Provide the (X, Y) coordinate of the cell's center where the given text is located.  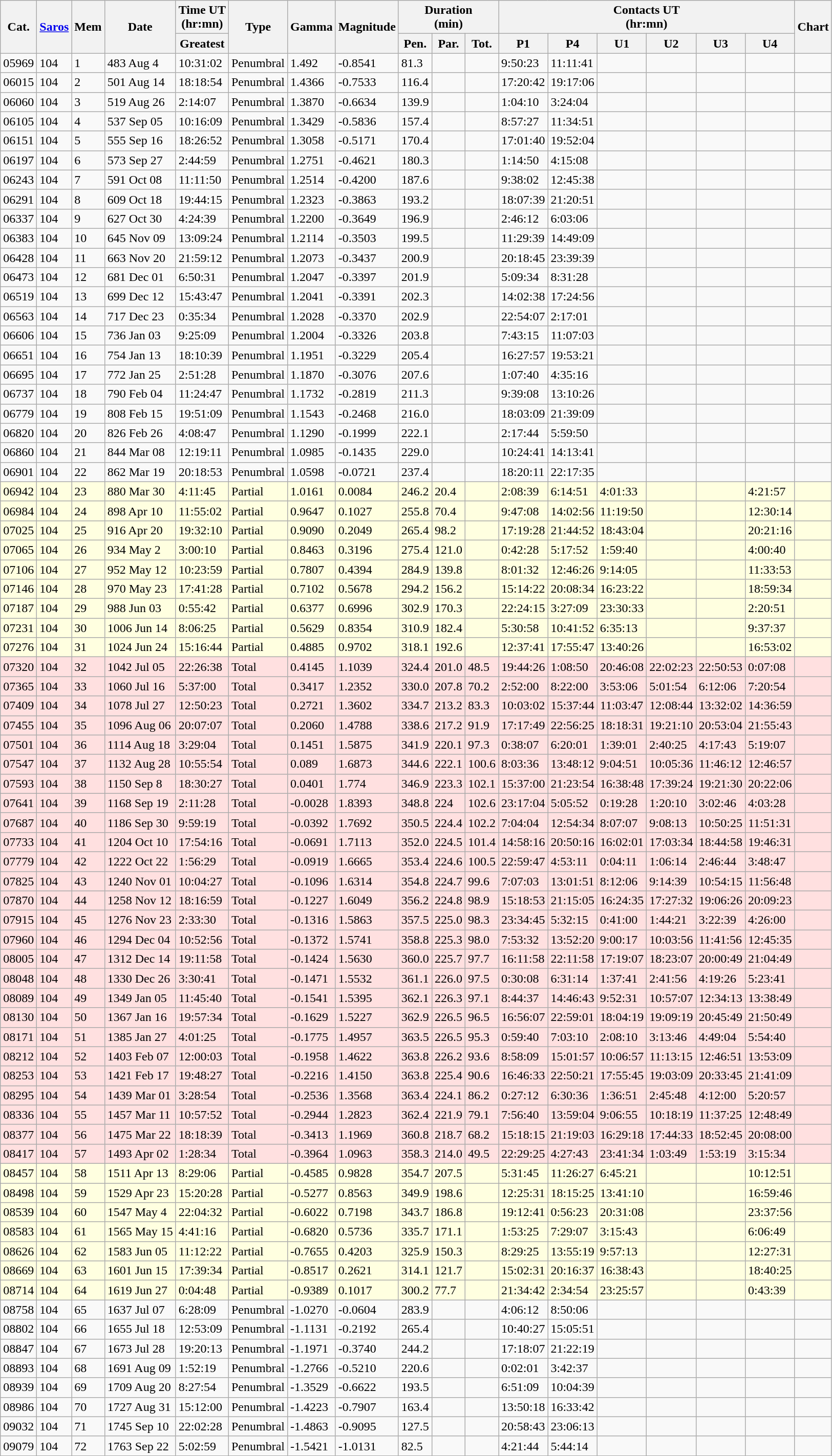
19:32:10 (202, 530)
4:21:57 (770, 491)
-0.4585 (312, 1173)
1:37:41 (622, 979)
100.5 (481, 861)
20:16:37 (572, 1271)
3:53:06 (622, 686)
483 Aug 4 (140, 63)
5:20:57 (770, 1095)
Mem (88, 27)
08802 (18, 1329)
08714 (18, 1290)
338.6 (415, 725)
4:17:43 (720, 745)
13:40:26 (622, 647)
Greatest (202, 44)
1:08:50 (572, 667)
8 (88, 199)
11:12:22 (202, 1251)
10:04:27 (202, 881)
283.9 (415, 1310)
1511 Apr 13 (140, 1173)
2:33:30 (202, 920)
5:37:00 (202, 686)
17:17:49 (523, 725)
325.9 (415, 1251)
-0.1424 (312, 959)
18:59:34 (770, 589)
9:39:08 (523, 394)
08048 (18, 979)
-0.2944 (312, 1115)
754 Jan 13 (140, 355)
3:24:04 (572, 102)
23:37:56 (770, 1212)
1.6873 (367, 764)
10:31:02 (202, 63)
21:22:19 (572, 1349)
573 Sep 27 (140, 160)
0.9828 (367, 1173)
06820 (18, 433)
224.5 (449, 842)
17:39:34 (202, 1271)
-0.3740 (367, 1349)
1:53:19 (720, 1154)
1:52:19 (202, 1368)
20:18:53 (202, 472)
-0.0604 (367, 1310)
6:12:06 (720, 686)
07501 (18, 745)
15:37:44 (572, 706)
20:53:04 (720, 725)
12:54:34 (572, 822)
284.9 (415, 570)
10:54:15 (720, 881)
1493 Apr 02 (140, 1154)
10:18:19 (671, 1115)
3:48:47 (770, 861)
10:03:02 (523, 706)
07960 (18, 940)
139.9 (415, 102)
17:01:40 (523, 141)
06779 (18, 414)
06105 (18, 121)
-0.1227 (312, 901)
19:57:34 (202, 1017)
20:18:45 (523, 257)
20:22:06 (770, 784)
1.1870 (312, 375)
07409 (18, 706)
20 (88, 433)
-0.5836 (367, 121)
1:59:40 (622, 550)
15:16:44 (202, 647)
0:07:08 (770, 667)
17:24:56 (572, 297)
21:23:54 (572, 784)
12:00:03 (202, 1056)
255.8 (415, 511)
19:11:58 (202, 959)
13:50:18 (523, 1407)
2:46:44 (720, 861)
8:27:54 (202, 1387)
57 (88, 1154)
20:33:45 (720, 1076)
0:55:42 (202, 609)
49.5 (481, 1154)
08457 (18, 1173)
211.3 (415, 394)
-0.8541 (367, 63)
-0.3503 (367, 238)
22:02:23 (671, 667)
-1.1131 (312, 1329)
06860 (18, 452)
91.9 (481, 725)
18:23:07 (671, 959)
0.7102 (312, 589)
1:53:25 (523, 1232)
4:35:16 (572, 375)
1.3058 (312, 141)
225.7 (449, 959)
13:48:12 (572, 764)
244.2 (415, 1349)
-0.0392 (312, 822)
7:04:04 (523, 822)
200.9 (415, 257)
28 (88, 589)
48.5 (481, 667)
0.2049 (367, 530)
19:21:10 (671, 725)
1.2041 (312, 297)
736 Jan 03 (140, 336)
07733 (18, 842)
97.3 (481, 745)
196.9 (415, 219)
U1 (622, 44)
11:41:56 (720, 940)
1150 Sep 8 (140, 784)
08253 (18, 1076)
20:07:07 (202, 725)
24 (88, 511)
1.3568 (367, 1095)
21:20:51 (572, 199)
4:06:12 (523, 1310)
952 May 12 (140, 570)
1.0985 (312, 452)
343.7 (415, 1212)
-0.9389 (312, 1290)
10:12:51 (770, 1173)
10:04:39 (572, 1387)
1.5630 (367, 959)
16:33:42 (572, 1407)
0.2721 (312, 706)
07687 (18, 822)
-1.5421 (312, 1446)
26 (88, 550)
48 (88, 979)
12:53:09 (202, 1329)
06473 (18, 277)
69 (88, 1387)
14:36:59 (770, 706)
98.3 (481, 920)
226.0 (449, 979)
360.8 (415, 1134)
6:51:09 (523, 1387)
5:44:14 (572, 1446)
1.3429 (312, 121)
-0.2192 (367, 1329)
1673 Jul 28 (140, 1349)
294.2 (415, 589)
3:42:37 (572, 1368)
1240 Nov 01 (140, 881)
15:20:28 (202, 1193)
1.492 (312, 63)
0.8354 (367, 628)
8:22:00 (572, 686)
27 (88, 570)
8:58:09 (523, 1056)
220.6 (415, 1368)
4:21:44 (523, 1446)
21:44:52 (572, 530)
1367 Jan 16 (140, 1017)
-0.4200 (367, 180)
3:30:41 (202, 979)
187.6 (415, 180)
18:18:54 (202, 82)
0:02:01 (523, 1368)
0.0401 (312, 784)
2:20:51 (770, 609)
1186 Sep 30 (140, 822)
4:01:33 (622, 491)
21:34:42 (523, 1290)
46 (88, 940)
6:03:06 (572, 219)
-0.0721 (367, 472)
302.9 (415, 609)
-1.1971 (312, 1349)
324.4 (415, 667)
880 Mar 30 (140, 491)
1727 Aug 31 (140, 1407)
0.089 (312, 764)
21:41:09 (770, 1076)
16:02:01 (622, 842)
10:57:07 (671, 998)
18:20:11 (523, 472)
98.9 (481, 901)
9:06:55 (622, 1115)
0.9702 (367, 647)
07187 (18, 609)
-0.2468 (367, 414)
934 May 2 (140, 550)
246.2 (415, 491)
17:19:28 (523, 530)
314.1 (415, 1271)
100.6 (481, 764)
150.3 (449, 1251)
-0.5277 (312, 1193)
772 Jan 25 (140, 375)
30 (88, 628)
20:00:49 (720, 959)
3:27:09 (572, 609)
10:57:52 (202, 1115)
-1.4863 (312, 1426)
7:03:10 (572, 1037)
192.6 (449, 647)
501 Aug 14 (140, 82)
18:18:39 (202, 1134)
20:45:49 (720, 1017)
39 (88, 803)
08417 (18, 1154)
19:51:09 (202, 414)
22:50:53 (720, 667)
23 (88, 491)
1330 Dec 26 (140, 979)
-0.3326 (367, 336)
16:29:18 (622, 1134)
1.2028 (312, 316)
17:54:16 (202, 842)
350.5 (415, 822)
0.7198 (367, 1212)
7:43:15 (523, 336)
300.2 (415, 1290)
1745 Sep 10 (140, 1426)
11 (88, 257)
20:31:08 (622, 1212)
229.0 (415, 452)
7:07:03 (523, 881)
207.8 (449, 686)
38 (88, 784)
225.4 (449, 1076)
06606 (18, 336)
1421 Feb 17 (140, 1076)
1.2073 (312, 257)
20:09:23 (770, 901)
199.5 (415, 238)
1006 Jun 14 (140, 628)
7:29:07 (572, 1232)
0.4145 (312, 667)
19:44:15 (202, 199)
36 (88, 745)
43 (88, 881)
16:11:58 (523, 959)
17:55:47 (572, 647)
21 (88, 452)
681 Dec 01 (140, 277)
08626 (18, 1251)
11:11:41 (572, 63)
1.6665 (367, 861)
627 Oct 30 (140, 219)
12:19:11 (202, 452)
1.2823 (367, 1115)
18:07:39 (523, 199)
70.2 (481, 686)
17:44:33 (671, 1134)
11:37:25 (720, 1115)
1.1951 (312, 355)
1:04:10 (523, 102)
1078 Jul 27 (140, 706)
591 Oct 08 (140, 180)
-0.1316 (312, 920)
06737 (18, 394)
12:30:14 (770, 511)
62 (88, 1251)
45 (88, 920)
2:08:39 (523, 491)
1.6314 (367, 881)
33 (88, 686)
-1.3529 (312, 1387)
354.8 (415, 881)
101.4 (481, 842)
11:07:03 (572, 336)
5:23:41 (770, 979)
2 (88, 82)
218.7 (449, 1134)
09032 (18, 1426)
6:50:31 (202, 277)
1403 Feb 07 (140, 1056)
0.3417 (312, 686)
358.3 (415, 1154)
363.5 (415, 1037)
97.5 (481, 979)
07547 (18, 764)
0.8563 (367, 1193)
5:59:50 (572, 433)
Date (140, 27)
12:45:38 (572, 180)
-0.1775 (312, 1037)
08212 (18, 1056)
22 (88, 472)
1529 Apr 23 (140, 1193)
22:59:01 (572, 1017)
54 (88, 1095)
170.3 (449, 609)
226.2 (449, 1056)
1.1969 (367, 1134)
11:34:51 (572, 121)
1601 Jun 15 (140, 1271)
12:27:31 (770, 1251)
17:55:45 (622, 1076)
6:28:09 (202, 1310)
10:41:52 (572, 628)
1294 Dec 04 (140, 940)
18:15:25 (572, 1193)
5:17:52 (572, 550)
7 (88, 180)
22:26:38 (202, 667)
07146 (18, 589)
19:20:13 (202, 1349)
4:27:43 (572, 1154)
1:39:01 (622, 745)
13:53:09 (770, 1056)
1349 Jan 05 (140, 998)
1042 Jul 05 (140, 667)
Type (258, 27)
5:02:59 (202, 1446)
1.774 (367, 784)
20:08:34 (572, 589)
1:03:49 (671, 1154)
07106 (18, 570)
08669 (18, 1271)
12:48:49 (770, 1115)
22:50:21 (572, 1076)
1709 Aug 20 (140, 1387)
12:25:31 (523, 1193)
09079 (18, 1446)
9:14:05 (622, 570)
346.9 (415, 784)
41 (88, 842)
361.1 (415, 979)
08130 (18, 1017)
19:52:04 (572, 141)
-0.1541 (312, 998)
10:16:09 (202, 121)
224 (449, 803)
1.0598 (312, 472)
18:30:27 (202, 784)
1114 Aug 18 (140, 745)
08336 (18, 1115)
11:26:27 (572, 1173)
47 (88, 959)
15:05:51 (572, 1329)
-0.8517 (312, 1271)
55 (88, 1115)
9:47:08 (523, 511)
Gamma (312, 27)
362.4 (415, 1115)
34 (88, 706)
18:26:52 (202, 141)
663 Nov 20 (140, 257)
07276 (18, 647)
17:03:34 (671, 842)
9:00:17 (622, 940)
537 Sep 05 (140, 121)
06243 (18, 180)
07825 (18, 881)
4:00:40 (770, 550)
10:06:57 (622, 1056)
5:54:40 (770, 1037)
9:59:19 (202, 822)
-1.4223 (312, 1407)
116.4 (415, 82)
64 (88, 1290)
186.8 (449, 1212)
-0.6634 (367, 102)
1.3602 (367, 706)
1.4622 (367, 1056)
Duration(min) (449, 17)
1385 Jan 27 (140, 1037)
6:35:13 (622, 628)
1.2200 (312, 219)
310.9 (415, 628)
16:38:43 (622, 1271)
P1 (523, 44)
17:41:28 (202, 589)
13 (88, 297)
1.1290 (312, 433)
42 (88, 861)
67 (88, 1349)
555 Sep 16 (140, 141)
1.7113 (367, 842)
-0.2819 (367, 394)
1222 Oct 22 (140, 861)
519 Aug 26 (140, 102)
11:13:15 (671, 1056)
1475 Mar 22 (140, 1134)
23:06:13 (572, 1426)
22:56:25 (572, 725)
20.4 (449, 491)
11:46:12 (720, 764)
16:23:22 (622, 589)
0:42:28 (523, 550)
275.4 (415, 550)
-0.0028 (312, 803)
5:32:15 (572, 920)
68 (88, 1368)
1:14:50 (523, 160)
81.3 (415, 63)
330.0 (415, 686)
5:05:52 (572, 803)
2:11:28 (202, 803)
1.5875 (367, 745)
15:14:22 (523, 589)
699 Dec 12 (140, 297)
1.4957 (367, 1037)
1132 Aug 28 (140, 764)
05969 (18, 63)
-0.3649 (367, 219)
1.2047 (312, 277)
18:52:45 (720, 1134)
-0.5171 (367, 141)
0:35:34 (202, 316)
4:53:11 (572, 861)
16:59:46 (770, 1193)
1:44:21 (671, 920)
1.5395 (367, 998)
717 Dec 23 (140, 316)
23:39:39 (572, 257)
0.5678 (367, 589)
1.2352 (367, 686)
1763 Sep 22 (140, 1446)
-0.7655 (312, 1251)
16:38:48 (622, 784)
121.0 (449, 550)
U3 (720, 44)
06337 (18, 219)
22:59:47 (523, 861)
225.0 (449, 920)
-0.5210 (367, 1368)
98.2 (449, 530)
224.8 (449, 901)
1655 Jul 18 (140, 1329)
29 (88, 609)
6:20:01 (572, 745)
2:46:12 (523, 219)
207.5 (449, 1173)
4:12:00 (720, 1095)
21:55:43 (770, 725)
07915 (18, 920)
1.5741 (367, 940)
11:51:31 (770, 822)
1.8393 (367, 803)
23:30:33 (622, 609)
10:55:54 (202, 764)
1547 May 4 (140, 1212)
2:45:48 (671, 1095)
23:41:34 (622, 1154)
121.7 (449, 1271)
1565 May 15 (140, 1232)
Magnitude (367, 27)
21:19:03 (572, 1134)
352.0 (415, 842)
156.2 (449, 589)
349.9 (415, 1193)
14:02:56 (572, 511)
18:18:31 (622, 725)
1.1543 (312, 414)
6:31:14 (572, 979)
1:07:40 (523, 375)
4:03:28 (770, 803)
Pen. (415, 44)
Contacts UT(hr:mn) (647, 17)
22:04:32 (202, 1212)
1.2004 (312, 336)
11:29:39 (523, 238)
1.3870 (312, 102)
19:21:30 (720, 784)
2:34:54 (572, 1290)
1.0963 (367, 1154)
14:46:43 (572, 998)
17:18:07 (523, 1349)
1691 Aug 09 (140, 1368)
22:02:28 (202, 1426)
358.8 (415, 940)
0.4885 (312, 647)
8:57:27 (523, 121)
15:18:53 (523, 901)
13:01:51 (572, 881)
-0.3437 (367, 257)
0:19:28 (622, 803)
826 Feb 26 (140, 433)
970 May 23 (140, 589)
-0.6820 (312, 1232)
19:03:09 (671, 1076)
-0.6022 (312, 1212)
357.5 (415, 920)
13:09:24 (202, 238)
06519 (18, 297)
-0.0691 (312, 842)
10:23:59 (202, 570)
193.5 (415, 1387)
5:01:54 (671, 686)
203.8 (415, 336)
06291 (18, 199)
898 Apr 10 (140, 511)
862 Mar 19 (140, 472)
16:24:35 (622, 901)
44 (88, 901)
1.5227 (367, 1017)
0:43:39 (770, 1290)
1.4150 (367, 1076)
5:30:58 (523, 628)
1060 Jul 16 (140, 686)
0.6996 (367, 609)
0.4394 (367, 570)
18:40:25 (770, 1271)
13:52:20 (572, 940)
13:10:26 (572, 394)
14:58:16 (523, 842)
844 Mar 08 (140, 452)
0.5629 (312, 628)
4:26:00 (770, 920)
-0.1999 (367, 433)
0.1027 (367, 511)
97.1 (481, 998)
11:55:02 (202, 511)
19:46:31 (770, 842)
1.1039 (367, 667)
11:33:53 (770, 570)
-0.3391 (367, 297)
12:45:35 (770, 940)
51 (88, 1037)
224.7 (449, 881)
20:58:43 (523, 1426)
21:50:49 (770, 1017)
Cat. (18, 27)
-0.2216 (312, 1076)
97.7 (481, 959)
-0.0919 (312, 861)
15:43:47 (202, 297)
5:19:07 (770, 745)
988 Jun 03 (140, 609)
-0.2536 (312, 1095)
356.2 (415, 901)
16:53:02 (770, 647)
22:29:25 (523, 1154)
15 (88, 336)
19:53:21 (572, 355)
1276 Nov 23 (140, 920)
08758 (18, 1310)
335.7 (415, 1232)
7:56:40 (523, 1115)
1:06:14 (671, 861)
06197 (18, 160)
08498 (18, 1193)
157.4 (415, 121)
06428 (18, 257)
17:20:42 (523, 82)
354.7 (415, 1173)
95.3 (481, 1037)
77.7 (449, 1290)
19:17:06 (572, 82)
-0.3964 (312, 1154)
1 (88, 63)
8:12:06 (622, 881)
224.6 (449, 861)
18:10:39 (202, 355)
71 (88, 1426)
23:17:04 (523, 803)
0.3196 (367, 550)
23:34:45 (523, 920)
20:46:08 (622, 667)
53 (88, 1076)
19:09:19 (671, 1017)
12:46:51 (720, 1056)
4:24:39 (202, 219)
60 (88, 1212)
07320 (18, 667)
808 Feb 15 (140, 414)
19 (88, 414)
8:07:07 (622, 822)
08295 (18, 1095)
8:31:28 (572, 277)
06942 (18, 491)
2:17:44 (523, 433)
2:17:01 (572, 316)
11:19:50 (622, 511)
06015 (18, 82)
5:09:34 (523, 277)
72 (88, 1446)
-0.3397 (367, 277)
11:03:47 (622, 706)
15:02:31 (523, 1271)
4:19:26 (720, 979)
10:52:56 (202, 940)
08377 (18, 1134)
2:08:10 (622, 1037)
4:11:45 (202, 491)
06901 (18, 472)
-0.1372 (312, 940)
U2 (671, 44)
0:41:00 (622, 920)
18:03:09 (523, 414)
12:34:13 (720, 998)
14 (88, 316)
0:38:07 (523, 745)
0.2060 (312, 725)
83.3 (481, 706)
22:24:15 (523, 609)
6 (88, 160)
25 (88, 530)
12:46:57 (770, 764)
-1.0131 (367, 1446)
8:29:06 (202, 1173)
1619 Jun 27 (140, 1290)
3:13:46 (671, 1037)
1258 Nov 12 (140, 901)
2:52:00 (523, 686)
1:36:51 (622, 1095)
0:04:48 (202, 1290)
9:50:23 (523, 63)
20:21:16 (770, 530)
07231 (18, 628)
98.0 (481, 940)
11:56:48 (770, 881)
06651 (18, 355)
362.1 (415, 998)
14:49:09 (572, 238)
10:03:56 (671, 940)
0.1451 (312, 745)
5:31:45 (523, 1173)
8:29:25 (523, 1251)
2:51:28 (202, 375)
66 (88, 1329)
-1.2766 (312, 1368)
Chart (813, 27)
8:44:37 (523, 998)
9:38:02 (523, 180)
68.2 (481, 1134)
7:53:32 (523, 940)
7:20:54 (770, 686)
362.9 (415, 1017)
4:41:16 (202, 1232)
4:15:08 (572, 160)
127.5 (415, 1426)
18:04:19 (622, 1017)
90.6 (481, 1076)
0.8463 (312, 550)
207.6 (415, 375)
334.7 (415, 706)
13:41:10 (622, 1193)
9:08:13 (671, 822)
Time UT(hr:mn) (202, 17)
6:06:49 (770, 1232)
224.4 (449, 822)
609 Oct 18 (140, 199)
07455 (18, 725)
21:59:12 (202, 257)
360.0 (415, 959)
96.5 (481, 1017)
06695 (18, 375)
22:17:35 (572, 472)
16:56:07 (523, 1017)
163.4 (415, 1407)
32 (88, 667)
9 (88, 219)
-0.3863 (367, 199)
8:01:32 (523, 570)
13:59:04 (572, 1115)
-1.0270 (312, 1310)
58 (88, 1173)
-0.1958 (312, 1056)
12:50:23 (202, 706)
1.5532 (367, 979)
20:08:00 (770, 1134)
12:46:26 (572, 570)
202.9 (415, 316)
1637 Jul 07 (140, 1310)
-0.3413 (312, 1134)
0.1017 (367, 1290)
-0.1435 (367, 452)
0:04:11 (622, 861)
102.2 (481, 822)
225.3 (449, 940)
353.4 (415, 861)
70 (88, 1407)
13:32:02 (720, 706)
07025 (18, 530)
182.4 (449, 628)
06060 (18, 102)
1.5863 (367, 920)
3:15:34 (770, 1154)
0:30:08 (523, 979)
14:13:41 (572, 452)
214.0 (449, 1154)
3:28:54 (202, 1095)
9:37:37 (770, 628)
-0.1096 (312, 881)
916 Apr 20 (140, 530)
2:40:25 (671, 745)
102.6 (481, 803)
08089 (18, 998)
06984 (18, 511)
08939 (18, 1387)
1.0161 (312, 491)
19:44:26 (523, 667)
0.6377 (312, 609)
4:08:47 (202, 433)
1:28:34 (202, 1154)
213.2 (449, 706)
07593 (18, 784)
10 (88, 238)
07779 (18, 861)
-0.1629 (312, 1017)
8:06:25 (202, 628)
11:45:40 (202, 998)
06563 (18, 316)
-0.9095 (367, 1426)
363.4 (415, 1095)
223.3 (449, 784)
15:01:57 (572, 1056)
21:39:09 (572, 414)
21:15:05 (572, 901)
201.0 (449, 667)
19:06:26 (720, 901)
63 (88, 1271)
18:16:59 (202, 901)
17:27:32 (671, 901)
3:15:43 (622, 1232)
9:04:51 (622, 764)
06151 (18, 141)
08005 (18, 959)
22:54:07 (523, 316)
1:20:10 (671, 803)
15:12:00 (202, 1407)
318.1 (415, 647)
217.2 (449, 725)
06383 (18, 238)
79.1 (481, 1115)
21:04:49 (770, 959)
3:00:10 (202, 550)
08893 (18, 1368)
6:45:21 (622, 1173)
20:50:16 (572, 842)
139.8 (449, 570)
-0.7907 (367, 1407)
1168 Sep 19 (140, 803)
348.8 (415, 803)
18:43:04 (622, 530)
0.9090 (312, 530)
13:55:19 (572, 1251)
180.3 (415, 160)
19:48:27 (202, 1076)
19:12:41 (523, 1212)
-0.3229 (367, 355)
99.6 (481, 881)
-0.3370 (367, 316)
08171 (18, 1037)
220.1 (449, 745)
18:44:58 (720, 842)
221.9 (449, 1115)
07641 (18, 803)
12 (88, 277)
1.4366 (312, 82)
10:40:27 (523, 1329)
0.0084 (367, 491)
102.1 (481, 784)
08847 (18, 1349)
2:41:56 (671, 979)
12:37:41 (523, 647)
93.6 (481, 1056)
31 (88, 647)
1.4788 (367, 725)
1457 Mar 11 (140, 1115)
344.6 (415, 764)
237.4 (415, 472)
5 (88, 141)
8:50:06 (572, 1310)
50 (88, 1017)
790 Feb 04 (140, 394)
1439 Mar 01 (140, 1095)
1583 Jun 05 (140, 1251)
86.2 (481, 1095)
6:30:36 (572, 1095)
61 (88, 1232)
1.1732 (312, 394)
15:37:00 (523, 784)
07365 (18, 686)
08583 (18, 1232)
56 (88, 1134)
-0.4621 (367, 160)
202.3 (415, 297)
16:27:57 (523, 355)
9:25:09 (202, 336)
17:39:24 (671, 784)
Par. (449, 44)
1.6049 (367, 901)
224.1 (449, 1095)
10:24:41 (523, 452)
11:24:47 (202, 394)
82.5 (415, 1446)
4:01:25 (202, 1037)
U4 (770, 44)
35 (88, 725)
0.9647 (312, 511)
Tot. (481, 44)
22:11:58 (572, 959)
1.2114 (312, 238)
9:57:13 (622, 1251)
65 (88, 1310)
0.4203 (367, 1251)
645 Nov 09 (140, 238)
3:02:46 (720, 803)
2:44:59 (202, 160)
1:56:29 (202, 861)
8:03:36 (523, 764)
1204 Oct 10 (140, 842)
170.4 (415, 141)
0:56:23 (572, 1212)
1.2514 (312, 180)
Saros (54, 27)
12:08:44 (671, 706)
14:02:38 (523, 297)
198.6 (449, 1193)
0.5736 (367, 1232)
10:50:25 (720, 822)
1.7692 (367, 822)
205.4 (415, 355)
4 (88, 121)
9:14:39 (671, 881)
9:52:31 (622, 998)
3:29:04 (202, 745)
52 (88, 1056)
201.9 (415, 277)
08539 (18, 1212)
P4 (572, 44)
18 (88, 394)
49 (88, 998)
07870 (18, 901)
226.3 (449, 998)
-0.1471 (312, 979)
1.2323 (312, 199)
171.1 (449, 1232)
37 (88, 764)
6:14:51 (572, 491)
1312 Dec 14 (140, 959)
23:25:57 (622, 1290)
10:05:36 (671, 764)
08986 (18, 1407)
216.0 (415, 414)
2:14:07 (202, 102)
0.7807 (312, 570)
0:27:12 (523, 1095)
4:49:04 (720, 1037)
59 (88, 1193)
1096 Aug 06 (140, 725)
11:11:50 (202, 180)
16:46:33 (523, 1076)
3:22:39 (720, 920)
07065 (18, 550)
0:59:40 (523, 1037)
193.2 (415, 199)
341.9 (415, 745)
3 (88, 102)
15:18:15 (523, 1134)
1.2751 (312, 160)
17 (88, 375)
70.4 (449, 511)
16 (88, 355)
-0.6622 (367, 1387)
40 (88, 822)
-0.7533 (367, 82)
1024 Jun 24 (140, 647)
17:19:07 (622, 959)
0.2621 (367, 1271)
13:38:49 (770, 998)
-0.3076 (367, 375)
